Pinpoint the cell where the given text exists, returning its (X, Y) midpoint coordinate. 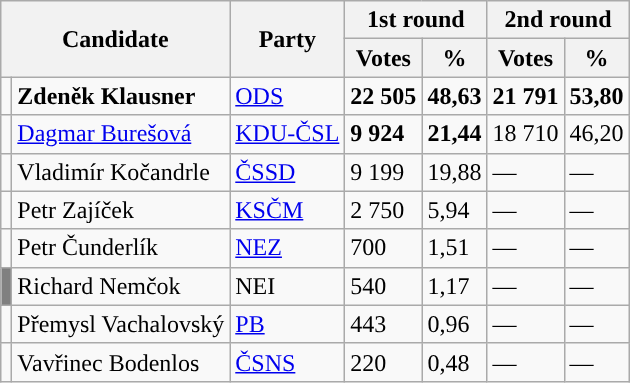
Richard Nemčok (121, 286)
NEI (288, 286)
443 (384, 324)
Dagmar Burešová (121, 134)
NEZ (288, 248)
0,48 (454, 362)
18 710 (526, 134)
KSČM (288, 210)
1st round (416, 20)
19,88 (454, 172)
Petr Zajíček (121, 210)
ČSNS (288, 362)
Vavřinec Bodenlos (121, 362)
ČSSD (288, 172)
1,51 (454, 248)
220 (384, 362)
Zdeněk Klausner (121, 96)
ODS (288, 96)
KDU-ČSL (288, 134)
2nd round (558, 20)
9 199 (384, 172)
21 791 (526, 96)
Přemysl Vachalovský (121, 324)
1,17 (454, 286)
PB (288, 324)
Vladimír Kočandrle (121, 172)
48,63 (454, 96)
Petr Čunderlík (121, 248)
53,80 (596, 96)
21,44 (454, 134)
46,20 (596, 134)
Candidate (116, 39)
700 (384, 248)
22 505 (384, 96)
540 (384, 286)
0,96 (454, 324)
9 924 (384, 134)
Party (288, 39)
5,94 (454, 210)
2 750 (384, 210)
